Identify which cell holds the provided text, then report its (x, y) central coordinate. 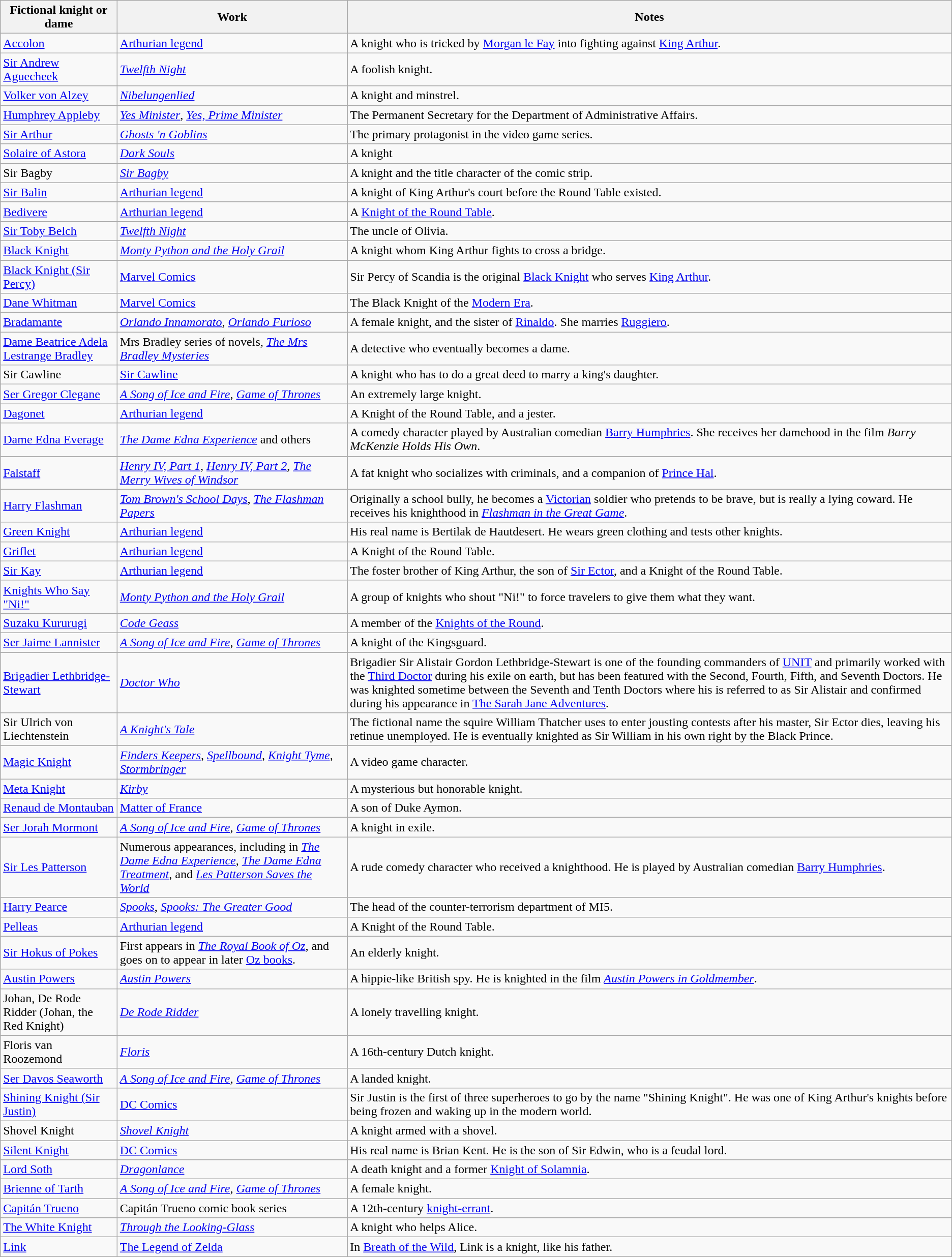
Magic Knight (59, 763)
The foster brother of King Arthur, the son of Sir Ector, and a Knight of the Round Table. (649, 571)
A detective who eventually becomes a dame. (649, 349)
A lonely travelling knight. (649, 1012)
A knight and minstrel. (649, 96)
A member of the Knights of the Round. (649, 623)
Suzaku Kururugi (59, 623)
Brigadier Lethbridge-Stewart (59, 682)
A knight who has to do a great deed to marry a king's daughter. (649, 375)
Pelleas (59, 926)
Sir Kay (59, 571)
Accolon (59, 43)
A rude comedy character who received a knighthood. He is played by Australian comedian Barry Humphries. (649, 867)
The White Knight (59, 1228)
Capitán Trueno (59, 1208)
Sir Arthur (59, 134)
His real name is Brian Kent. He is the son of Sir Edwin, who is a feudal lord. (649, 1150)
A Knight of the Round Table, and a jester. (649, 413)
Falstaff (59, 473)
A landed knight. (649, 1078)
Ser Davos Seaworth (59, 1078)
Volker von Alzey (59, 96)
Sir Andrew Aguecheek (59, 69)
Renaud de Montauban (59, 808)
Humphrey Appleby (59, 115)
A knight of King Arthur's court before the Round Table existed. (649, 192)
A knight who is tricked by Morgan le Fay into fighting against King Arthur. (649, 43)
A knight in exile. (649, 827)
Matter of France (232, 808)
The Permanent Secretary for the Department of Administrative Affairs. (649, 115)
Green Knight (59, 532)
De Rode Ridder (232, 1012)
A group of knights who shout "Ni!" to force travelers to give them what they want. (649, 597)
In Breath of the Wild, Link is a knight, like his father. (649, 1247)
Harry Pearce (59, 907)
A knight (649, 154)
A death knight and a former Knight of Solamnia. (649, 1170)
A Knight's Tale (232, 729)
A foolish knight. (649, 69)
An elderly knight. (649, 953)
Shining Knight (Sir Justin) (59, 1104)
Dark Souls (232, 154)
The Dame Edna Experience and others (232, 439)
Dane Whitman (59, 303)
Doctor Who (232, 682)
A 16th-century Dutch knight. (649, 1052)
Meta Knight (59, 789)
A son of Duke Aymon. (649, 808)
The Legend of Zelda (232, 1247)
Tom Brown's School Days, The Flashman Papers (232, 505)
A female knight, and the sister of Rinaldo. She marries Ruggiero. (649, 322)
Dame Beatrice Adela Lestrange Bradley (59, 349)
Sir Percy of Scandia is the original Black Knight who serves King Arthur. (649, 277)
A mysterious but honorable knight. (649, 789)
Fictional knight or dame (59, 17)
Through the Looking-Glass (232, 1228)
Orlando Innamorato, Orlando Furioso (232, 322)
A video game character. (649, 763)
Sir Ulrich von Liechtenstein (59, 729)
The head of the counter-terrorism department of MI5. (649, 907)
A comedy character played by Australian comedian Barry Humphries. She receives her damehood in the film Barry McKenzie Holds His Own. (649, 439)
Griflet (59, 551)
Nibelungenlied (232, 96)
Johan, De Rode Ridder (Johan, the Red Knight) (59, 1012)
An extremely large knight. (649, 394)
His real name is Bertilak de Hautdesert. He wears green clothing and tests other knights. (649, 532)
Kirby (232, 789)
A fat knight who socializes with criminals, and a companion of Prince Hal. (649, 473)
Floris van Roozemond (59, 1052)
Capitán Trueno comic book series (232, 1208)
Lord Soth (59, 1170)
First appears in The Royal Book of Oz, and goes on to appear in later Oz books. (232, 953)
Black Knight (Sir Percy) (59, 277)
Ser Jaime Lannister (59, 642)
Dagonet (59, 413)
A knight who helps Alice. (649, 1228)
Mrs Bradley series of novels, The Mrs Bradley Mysteries (232, 349)
Ghosts 'n Goblins (232, 134)
A knight whom King Arthur fights to cross a bridge. (649, 250)
Solaire of Astora (59, 154)
Numerous appearances, including in The Dame Edna Experience, The Dame Edna Treatment, and Les Patterson Saves the World (232, 867)
A knight armed with a shovel. (649, 1130)
The primary protagonist in the video game series. (649, 134)
Dame Edna Everage (59, 439)
Bedivere (59, 212)
Sir Balin (59, 192)
Bradamante (59, 322)
Sir Hokus of Pokes (59, 953)
Finders Keepers, Spellbound, Knight Tyme, Stormbringer (232, 763)
The Black Knight of the Modern Era. (649, 303)
Silent Knight (59, 1150)
Black Knight (59, 250)
A 12th-century knight-errant. (649, 1208)
Harry Flashman (59, 505)
Henry IV, Part 1, Henry IV, Part 2, The Merry Wives of Windsor (232, 473)
Work (232, 17)
Floris (232, 1052)
Sir Les Patterson (59, 867)
Ser Jorah Mormont (59, 827)
Brienne of Tarth (59, 1189)
A knight of the Kingsguard. (649, 642)
Sir Toby Belch (59, 231)
The uncle of Olivia. (649, 231)
Yes Minister, Yes, Prime Minister (232, 115)
A female knight. (649, 1189)
Code Geass (232, 623)
Dragonlance (232, 1170)
A hippie-like British spy. He is knighted in the film Austin Powers in Goldmember. (649, 979)
Knights Who Say "Ni!" (59, 597)
Spooks, Spooks: The Greater Good (232, 907)
Ser Gregor Clegane (59, 394)
Notes (649, 17)
A knight and the title character of the comic strip. (649, 173)
Link (59, 1247)
